Return the [X, Y] coordinate for the center point of the cell that contains the specified text.  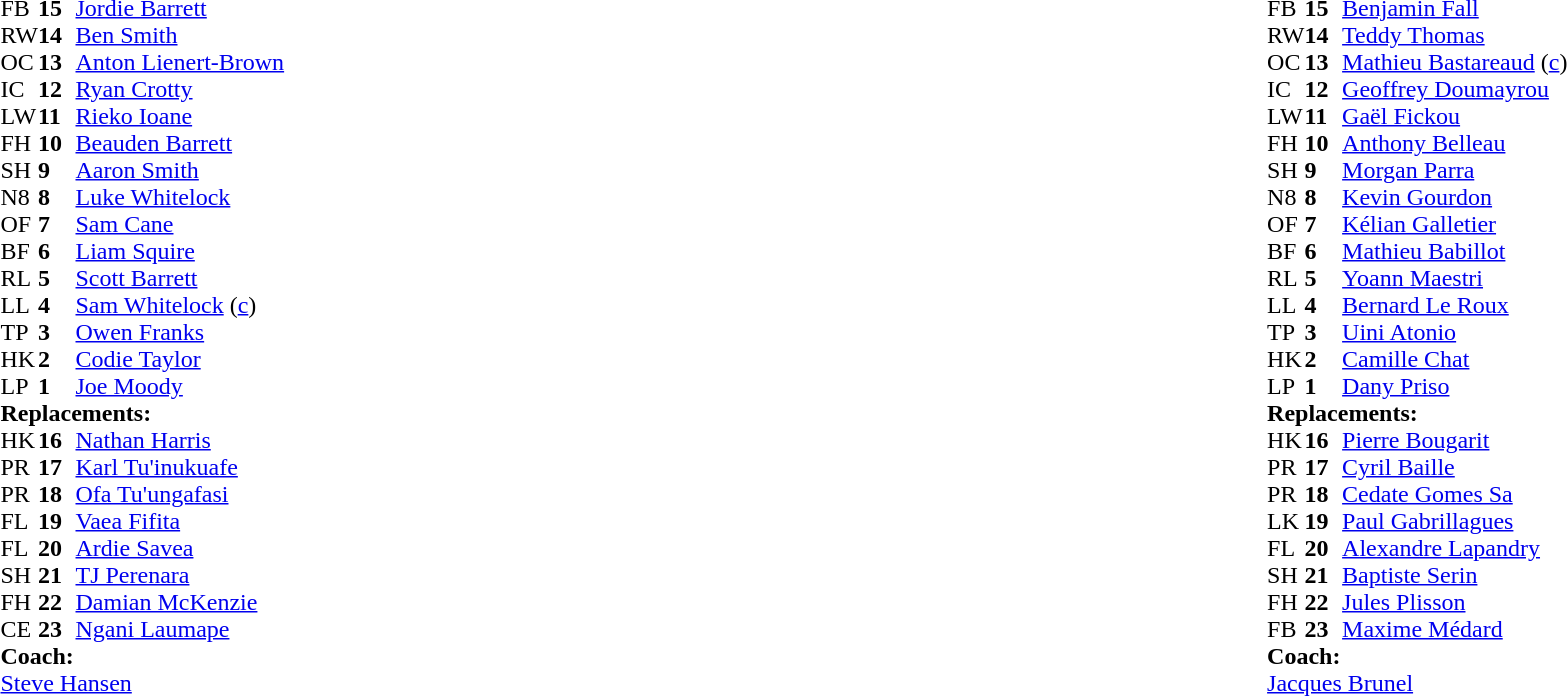
Mathieu Bastareaud (c) [1454, 62]
Liam Squire [180, 252]
Nathan Harris [180, 440]
Ngani Laumape [180, 630]
Ryan Crotty [180, 90]
Maxime Médard [1454, 630]
Sam Cane [180, 224]
Jules Plisson [1454, 602]
Gaël Fickou [1454, 116]
Camille Chat [1454, 360]
CE [19, 630]
Kevin Gourdon [1454, 198]
Beauden Barrett [180, 144]
Damian McKenzie [180, 602]
Sam Whitelock (c) [180, 306]
Ardie Savea [180, 548]
Yoann Maestri [1454, 278]
Scott Barrett [180, 278]
Uini Atonio [1454, 332]
Paul Gabrillagues [1454, 522]
Kélian Galletier [1454, 224]
Owen Franks [180, 332]
Aaron Smith [180, 170]
FB [1286, 630]
Cedate Gomes Sa [1454, 494]
Geoffrey Doumayrou [1454, 90]
Cyril Baille [1454, 468]
Morgan Parra [1454, 170]
Rieko Ioane [180, 116]
Karl Tu'inukuafe [180, 468]
Bernard Le Roux [1454, 306]
TJ Perenara [180, 576]
Anton Lienert-Brown [180, 62]
Mathieu Babillot [1454, 252]
Codie Taylor [180, 360]
LK [1286, 522]
Alexandre Lapandry [1454, 548]
Luke Whitelock [180, 198]
Dany Priso [1454, 386]
Vaea Fifita [180, 522]
Ofa Tu'ungafasi [180, 494]
Pierre Bougarit [1454, 440]
Teddy Thomas [1454, 36]
Anthony Belleau [1454, 144]
Ben Smith [180, 36]
Joe Moody [180, 386]
Baptiste Serin [1454, 576]
